Locate the cell with the specified text and output its (X, Y) center coordinate. 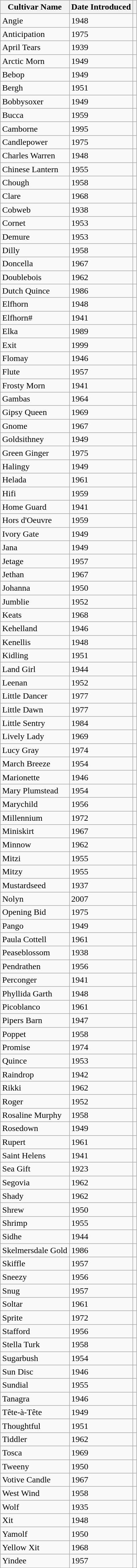
Phyllida Garth (35, 993)
Tosca (35, 1453)
Marychild (35, 804)
Sea Gift (35, 1169)
1999 (101, 345)
Arctic Morn (35, 61)
Little Sentry (35, 723)
Picoblanco (35, 1007)
Hifi (35, 493)
Little Dancer (35, 696)
Elka (35, 331)
1942 (101, 1075)
1989 (101, 331)
Camborne (35, 129)
Helada (35, 480)
Lively Lady (35, 737)
Ivory Gate (35, 534)
1937 (101, 885)
Thoughtful (35, 1426)
Soltar (35, 1304)
Tête-à-Tête (35, 1412)
Rosedown (35, 1129)
Pendrathen (35, 966)
Halingy (35, 466)
Mary Plumstead (35, 791)
Johanna (35, 588)
Segovia (35, 1182)
Sundial (35, 1385)
Anticipation (35, 34)
Pango (35, 926)
Snug (35, 1291)
Rikki (35, 1088)
Yellow Xit (35, 1547)
Xit (35, 1520)
Elfhorn (35, 304)
March Breeze (35, 764)
Jetage (35, 561)
Sidhe (35, 1236)
Sugarbush (35, 1358)
Bebop (35, 75)
Jethan (35, 574)
1984 (101, 723)
Paula Cottell (35, 939)
Frosty Morn (35, 385)
Jumblie (35, 602)
Nolyn (35, 899)
Bucca (35, 115)
Promise (35, 1048)
Elfhorn# (35, 318)
Quince (35, 1061)
Kehelland (35, 629)
Shrew (35, 1209)
Doublebois (35, 277)
2007 (101, 899)
Perconger (35, 980)
Flomay (35, 358)
1995 (101, 129)
Bergh (35, 88)
Kidling (35, 656)
Skiffle (35, 1264)
1923 (101, 1169)
April Tears (35, 48)
Stafford (35, 1331)
Little Dawn (35, 710)
Miniskirt (35, 831)
Raindrop (35, 1075)
Dilly (35, 250)
Cobweb (35, 210)
Charles Warren (35, 155)
Green Ginger (35, 453)
Demure (35, 237)
Minnow (35, 845)
Rosaline Murphy (35, 1115)
Marionette (35, 777)
Tweeny (35, 1466)
Shady (35, 1196)
Gambas (35, 399)
Exit (35, 345)
Skelmersdale Gold (35, 1250)
Home Guard (35, 507)
Gipsy Queen (35, 413)
1939 (101, 48)
1935 (101, 1507)
Yindee (35, 1561)
Millennium (35, 818)
Date Introduced (101, 7)
1947 (101, 1020)
Candlepower (35, 142)
Lucy Gray (35, 750)
Land Girl (35, 669)
Mustardseed (35, 885)
Kenellis (35, 642)
Sprite (35, 1318)
Chough (35, 183)
Clare (35, 196)
Leenan (35, 683)
Peaseblossom (35, 953)
Angie (35, 21)
Tanagra (35, 1399)
Gnome (35, 426)
Hors d'Oeuvre (35, 520)
Stella Turk (35, 1345)
Sun Disc (35, 1372)
Rupert (35, 1142)
Flute (35, 372)
Keats (35, 615)
Mitzy (35, 872)
Chinese Lantern (35, 169)
West Wind (35, 1493)
Wolf (35, 1507)
Sneezy (35, 1277)
Shrimp (35, 1223)
Pipers Barn (35, 1020)
Opening Bid (35, 912)
Jana (35, 547)
Goldsithney (35, 439)
Cultivar Name (35, 7)
Mitzi (35, 858)
Cornet (35, 223)
Bobbysoxer (35, 102)
Saint Helens (35, 1155)
Doncella (35, 264)
1964 (101, 399)
Tiddler (35, 1439)
Dutch Quince (35, 291)
Yamolf (35, 1534)
Votive Candle (35, 1480)
Poppet (35, 1034)
Roger (35, 1102)
